Output the (x, y) coordinate of the center of the cell containing the given text.  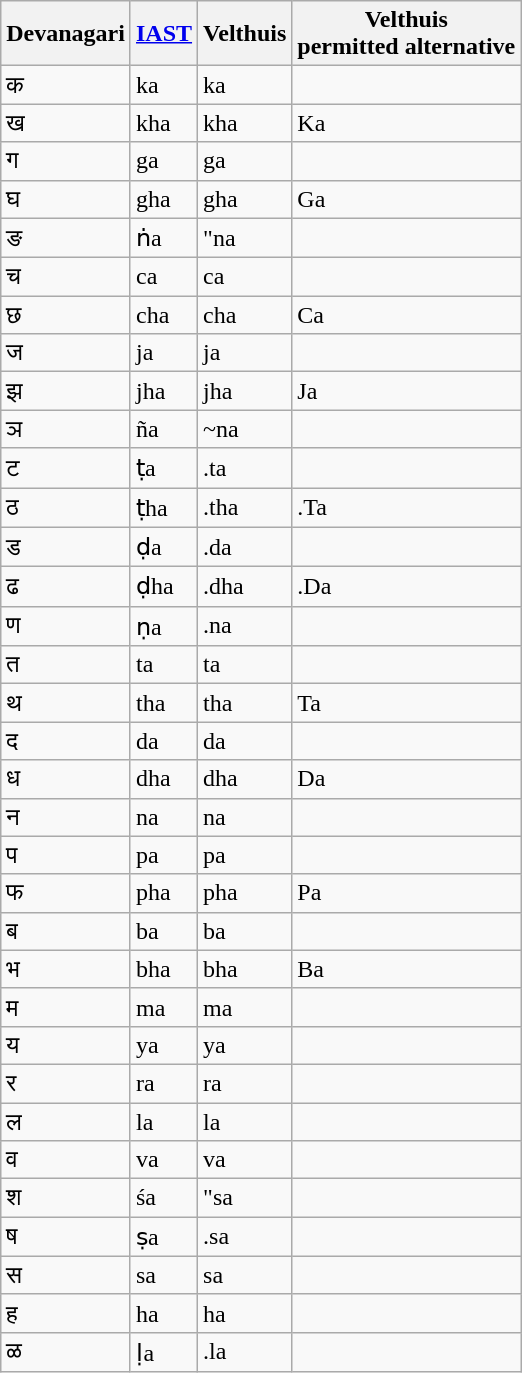
ña (164, 429)
ग (66, 161)
Pa (406, 893)
र (66, 1083)
ण (66, 626)
Ba (406, 969)
ळ (66, 1352)
झ (66, 391)
त (66, 665)
प (66, 855)
.sa (245, 1237)
ल (66, 1121)
~na (245, 429)
.la (245, 1352)
ङ (66, 238)
य (66, 1045)
श (66, 1198)
ṭha (164, 508)
Velthuis (245, 34)
व (66, 1160)
Ja (406, 391)
Da (406, 779)
śa (164, 1198)
ज (66, 353)
.Ta (406, 508)
न (66, 817)
.da (245, 547)
ढ (66, 587)
म (66, 1007)
ड (66, 547)
Devanagari (66, 34)
ḍha (164, 587)
च (66, 277)
क (66, 85)
छ (66, 315)
ṭa (164, 468)
घ (66, 199)
.Da (406, 587)
.ta (245, 468)
.na (245, 626)
थ (66, 703)
ṇa (164, 626)
ḷa (164, 1352)
.tha (245, 508)
फ (66, 893)
ṅa (164, 238)
ध (66, 779)
Ta (406, 703)
द (66, 741)
ष (66, 1237)
भ (66, 969)
.dha (245, 587)
ṣa (164, 1237)
ह (66, 1313)
Ka (406, 123)
स (66, 1275)
"na (245, 238)
ञ (66, 429)
"sa (245, 1198)
IAST (164, 34)
Ga (406, 199)
ḍa (164, 547)
Ca (406, 315)
Velthuispermitted alternative (406, 34)
ब (66, 931)
ख (66, 123)
ठ (66, 508)
ट (66, 468)
